Return the (x, y) coordinate for the center point of the cell that contains the specified text.  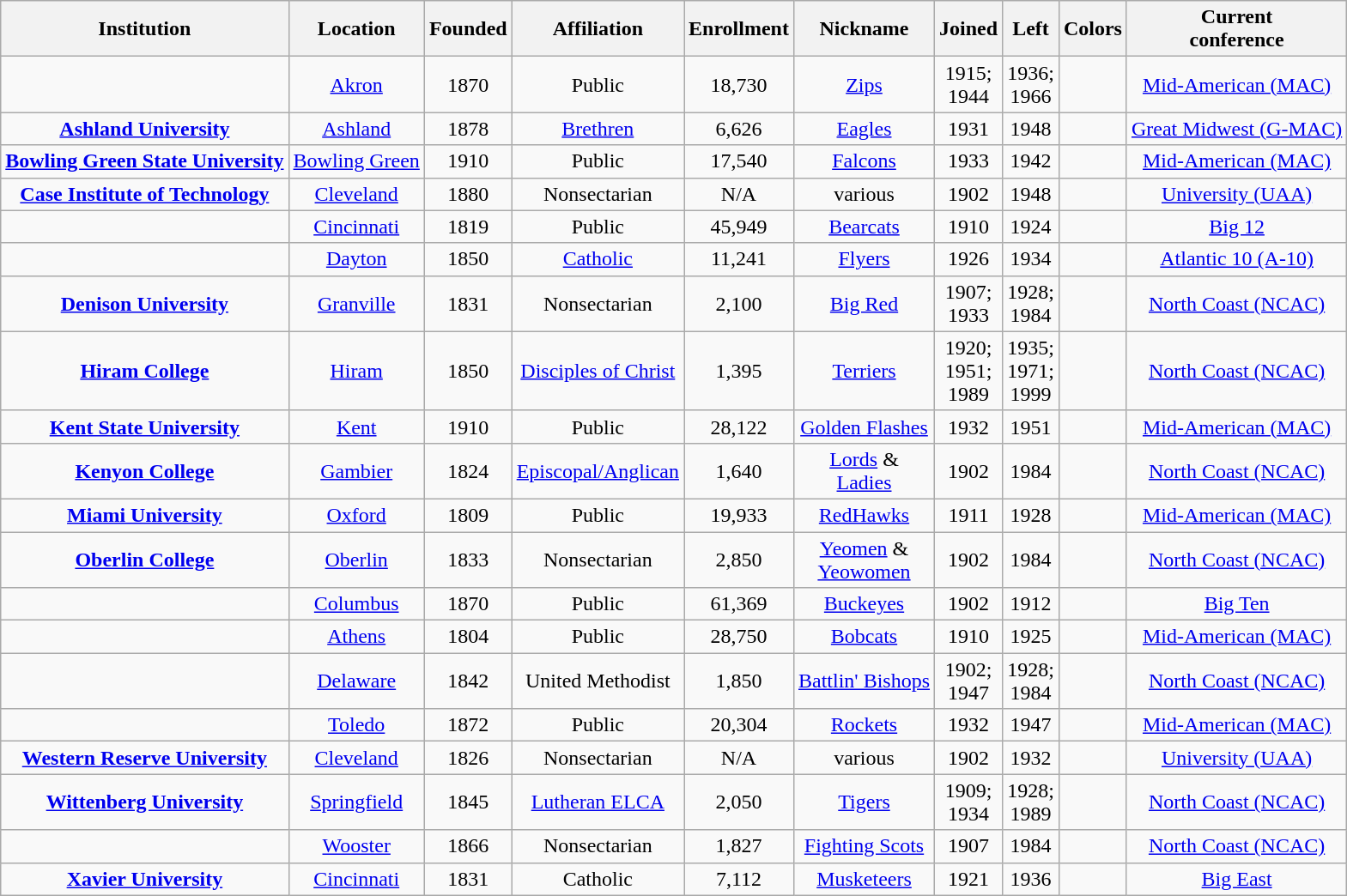
7,112 (738, 879)
28,750 (738, 637)
United Methodist (598, 681)
1907 (968, 846)
1925 (1031, 637)
Big Red (864, 304)
1935;1971;1999 (1031, 371)
1951 (1031, 427)
Delaware (356, 681)
Enrollment (738, 29)
Lutheran ELCA (598, 802)
Institution (144, 29)
1915;1944 (968, 84)
Case Institute of Technology (144, 194)
1809 (468, 515)
1878 (468, 129)
1,827 (738, 846)
Bowling Green State University (144, 161)
Battlin' Bishops (864, 681)
Kent State University (144, 427)
20,304 (738, 725)
Episcopal/Anglican (598, 470)
1880 (468, 194)
1936 (1031, 879)
2,100 (738, 304)
45,949 (738, 227)
Nickname (864, 29)
1866 (468, 846)
Lords &Ladies (864, 470)
Location (356, 29)
Colors (1092, 29)
RedHawks (864, 515)
1920;1951;1989 (968, 371)
1,395 (738, 371)
Miami University (144, 515)
1931 (968, 129)
1845 (468, 802)
Affiliation (598, 29)
1842 (468, 681)
Big Ten (1236, 604)
Big East (1236, 879)
Granville (356, 304)
1924 (1031, 227)
1942 (1031, 161)
Terriers (864, 371)
1947 (1031, 725)
Denison University (144, 304)
Golden Flashes (864, 427)
Joined (968, 29)
Dayton (356, 259)
Oberlin College (144, 560)
Eagles (864, 129)
Bobcats (864, 637)
Fighting Scots (864, 846)
1926 (968, 259)
1902;1947 (968, 681)
Brethren (598, 129)
Great Midwest (G-MAC) (1236, 129)
1933 (968, 161)
Athens (356, 637)
Currentconference (1236, 29)
1907;1933 (968, 304)
Tigers (864, 802)
1833 (468, 560)
1,640 (738, 470)
Xavier University (144, 879)
Springfield (356, 802)
1872 (468, 725)
1928 (1031, 515)
Akron (356, 84)
Hiram College (144, 371)
Big 12 (1236, 227)
1819 (468, 227)
Musketeers (864, 879)
11,241 (738, 259)
17,540 (738, 161)
Ashland (356, 129)
Oberlin (356, 560)
1909;1934 (968, 802)
Zips (864, 84)
1824 (468, 470)
2,050 (738, 802)
Rockets (864, 725)
Left (1031, 29)
2,850 (738, 560)
Gambier (356, 470)
1928;1989 (1031, 802)
61,369 (738, 604)
28,122 (738, 427)
Hiram (356, 371)
1,850 (738, 681)
Flyers (864, 259)
Western Reserve University (144, 758)
Buckeyes (864, 604)
1804 (468, 637)
Yeomen &Yeowomen (864, 560)
Kent (356, 427)
1934 (1031, 259)
Ashland University (144, 129)
Disciples of Christ (598, 371)
Founded (468, 29)
Oxford (356, 515)
6,626 (738, 129)
Wittenberg University (144, 802)
Bearcats (864, 227)
1912 (1031, 604)
19,933 (738, 515)
Bowling Green (356, 161)
Toledo (356, 725)
1826 (468, 758)
Wooster (356, 846)
Kenyon College (144, 470)
Columbus (356, 604)
1911 (968, 515)
18,730 (738, 84)
1936;1966 (1031, 84)
Falcons (864, 161)
1921 (968, 879)
Atlantic 10 (A-10) (1236, 259)
